Return the (x, y) coordinate for the center point of the cell that contains the specified text.  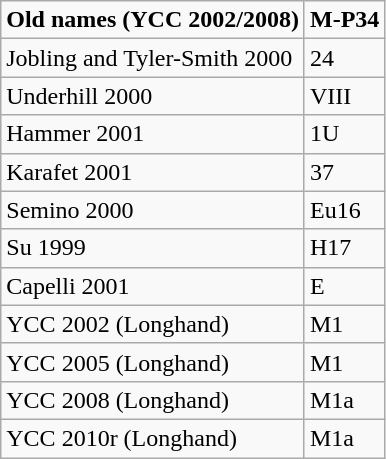
M-P34 (344, 20)
37 (344, 172)
Jobling and Tyler-Smith 2000 (153, 58)
Underhill 2000 (153, 96)
Old names (YCC 2002/2008) (153, 20)
VIII (344, 96)
Capelli 2001 (153, 286)
Semino 2000 (153, 210)
YCC 2010r (Longhand) (153, 438)
YCC 2008 (Longhand) (153, 400)
H17 (344, 248)
Hammer 2001 (153, 134)
Eu16 (344, 210)
YCC 2002 (Longhand) (153, 324)
Karafet 2001 (153, 172)
E (344, 286)
1U (344, 134)
24 (344, 58)
YCC 2005 (Longhand) (153, 362)
Su 1999 (153, 248)
